Scan for the cell matching the given text and deliver its (x, y) coordinate at center. 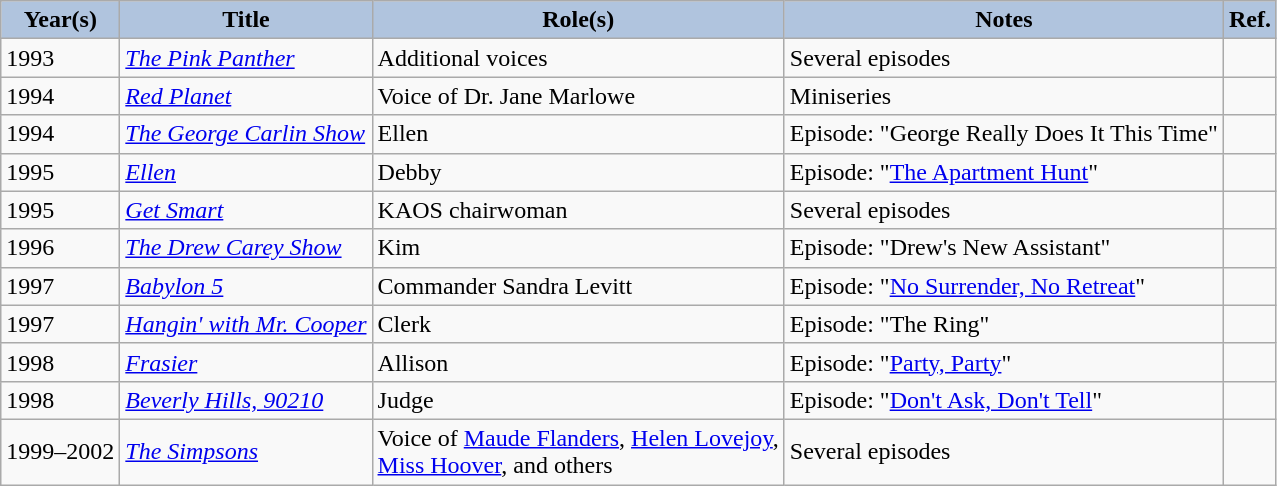
Episode: "George Really Does It This Time" (1004, 134)
Episode: "The Ring" (1004, 324)
KAOS chairwoman (578, 210)
Year(s) (60, 20)
Beverly Hills, 90210 (246, 400)
Additional voices (578, 58)
1993 (60, 58)
Commander Sandra Levitt (578, 286)
Episode: "No Surrender, No Retreat" (1004, 286)
1999–2002 (60, 452)
The Drew Carey Show (246, 248)
Judge (578, 400)
Title (246, 20)
Hangin' with Mr. Cooper (246, 324)
Ref. (1250, 20)
Babylon 5 (246, 286)
Kim (578, 248)
The Simpsons (246, 452)
Frasier (246, 362)
Voice of Maude Flanders, Helen Lovejoy, Miss Hoover, and others (578, 452)
Get Smart (246, 210)
Red Planet (246, 96)
Clerk (578, 324)
The George Carlin Show (246, 134)
Miniseries (1004, 96)
Episode: "Drew's New Assistant" (1004, 248)
Voice of Dr. Jane Marlowe (578, 96)
Debby (578, 172)
1996 (60, 248)
Episode: "Don't Ask, Don't Tell" (1004, 400)
Episode: "The Apartment Hunt" (1004, 172)
Notes (1004, 20)
Allison (578, 362)
The Pink Panther (246, 58)
Role(s) (578, 20)
Episode: "Party, Party" (1004, 362)
